Search for the cell housing the specified text and yield its (X, Y) center coordinate. 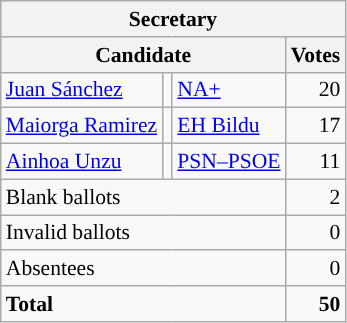
2 (316, 197)
Blank ballots (144, 197)
Secretary (174, 19)
11 (316, 162)
20 (316, 90)
Maiorga Ramirez (82, 126)
NA+ (228, 90)
50 (316, 304)
Juan Sánchez (82, 90)
Candidate (144, 55)
Absentees (144, 269)
17 (316, 126)
Votes (316, 55)
Invalid ballots (144, 233)
EH Bildu (228, 126)
PSN–PSOE (228, 162)
Ainhoa Unzu (82, 162)
Total (144, 304)
